For the text-containing cell, return its midpoint in [X, Y] coordinate format. 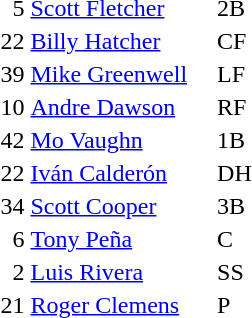
Billy Hatcher [121, 41]
Luis Rivera [121, 272]
Scott Cooper [121, 206]
Mike Greenwell [121, 74]
Mo Vaughn [121, 140]
Andre Dawson [121, 107]
Tony Peña [121, 239]
Iván Calderón [121, 173]
